Return the (X, Y) coordinate for the center point of the cell that contains the specified text.  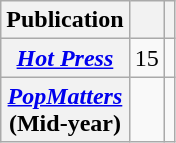
PopMatters(Mid-year) (65, 110)
Hot Press (65, 58)
15 (146, 58)
Publication (65, 20)
